Locate the cell with the specified text and output its [x, y] center coordinate. 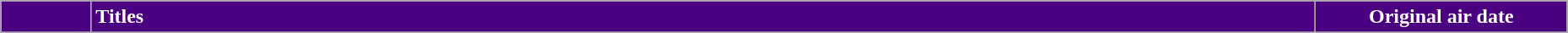
Original air date [1441, 17]
Titles [703, 17]
